Pinpoint the cell where the given text exists, returning its (X, Y) midpoint coordinate. 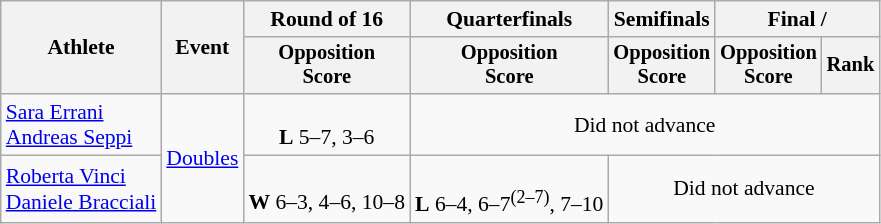
Doubles (202, 158)
Athlete (82, 48)
Event (202, 48)
Final / (797, 19)
Sara ErraniAndreas Seppi (82, 124)
L 6–4, 6–7(2–7), 7–10 (509, 190)
Roberta VinciDaniele Bracciali (82, 190)
Quarterfinals (509, 19)
Round of 16 (326, 19)
Rank (851, 66)
L 5–7, 3–6 (326, 124)
Semifinals (662, 19)
W 6–3, 4–6, 10–8 (326, 190)
